Detect which cell encompasses the target text, then output its [x, y] center coordinate. 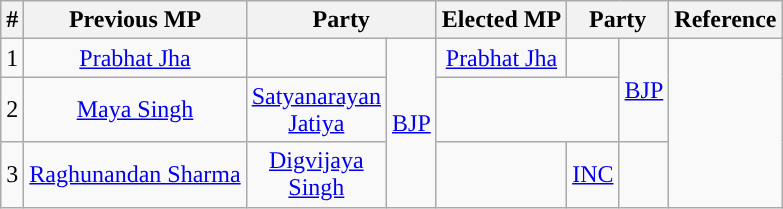
Raghunandan Sharma [135, 174]
3 [12, 174]
Previous MP [135, 20]
INC [593, 174]
Digvijaya Singh [316, 174]
1 [12, 58]
Reference [726, 20]
Maya Singh [135, 110]
# [12, 20]
Satyanarayan Jatiya [316, 110]
2 [12, 110]
Elected MP [501, 20]
